Return [x, y] of the center of cell containing provided text 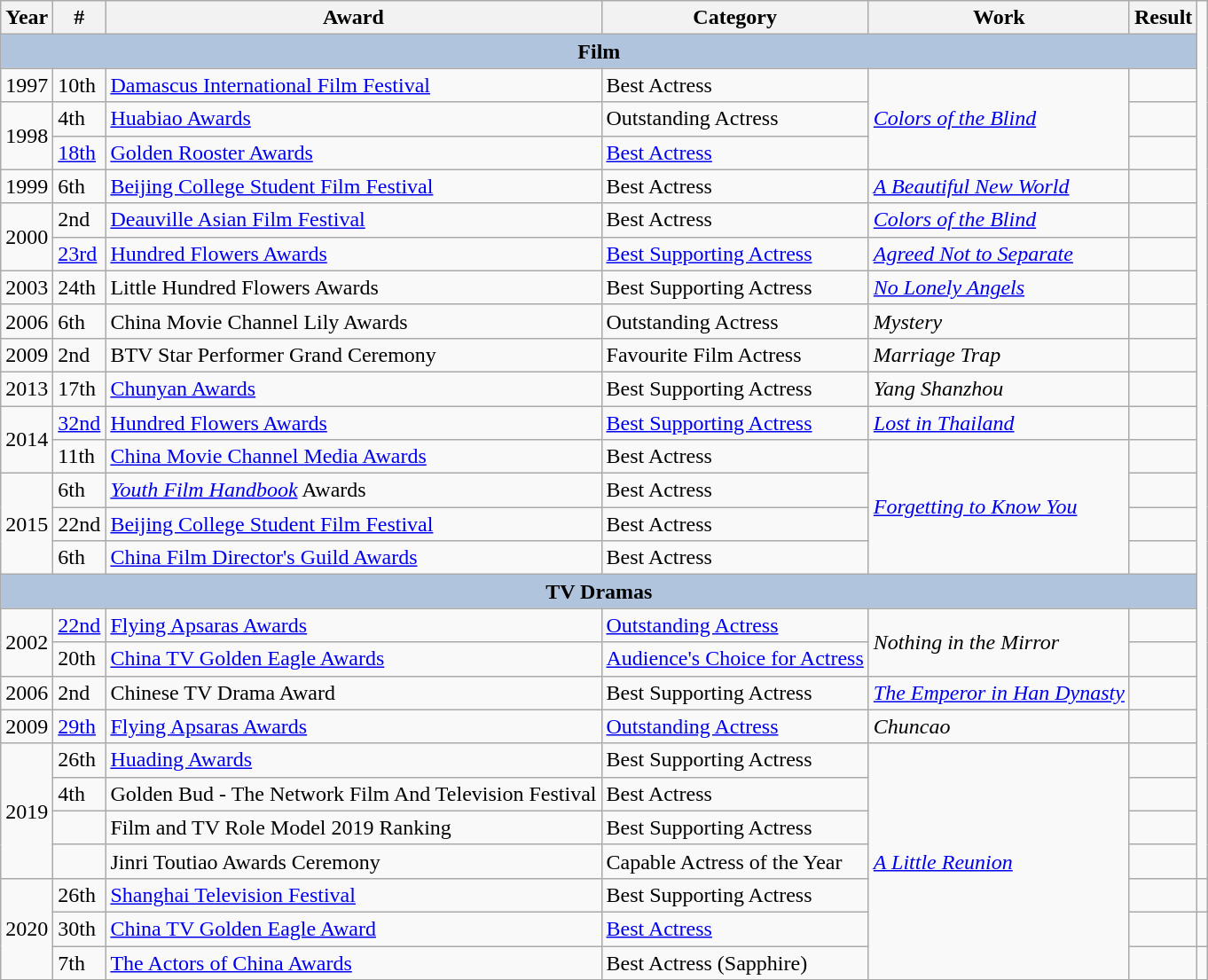
Youth Film Handbook Awards [353, 490]
Huabiao Awards [353, 119]
A Beautiful New World [999, 186]
Mystery [999, 321]
The Emperor in Han Dynasty [999, 693]
Jinri Toutiao Awards Ceremony [353, 861]
China TV Golden Eagle Award [353, 929]
1999 [27, 186]
China TV Golden Eagle Awards [353, 659]
Film [600, 51]
BTV Star Performer Grand Ceremony [353, 355]
2013 [27, 388]
Golden Bud - The Network Film And Television Festival [353, 794]
Year [27, 18]
No Lonely Angels [999, 287]
Forgetting to Know You [999, 507]
Golden Rooster Awards [353, 153]
Best Actress (Sapphire) [734, 962]
Shanghai Television Festival [353, 895]
China Movie Channel Media Awards [353, 457]
32nd [80, 423]
Category [734, 18]
10th [80, 85]
29th [80, 726]
Marriage Trap [999, 355]
Nothing in the Mirror [999, 642]
The Actors of China Awards [353, 962]
Agreed Not to Separate [999, 254]
2002 [27, 642]
Deauville Asian Film Festival [353, 220]
2019 [27, 811]
23rd [80, 254]
Huading Awards [353, 760]
2000 [27, 237]
11th [80, 457]
2020 [27, 929]
Result [1163, 18]
China Film Director's Guild Awards [353, 558]
Film and TV Role Model 2019 Ranking [353, 827]
China Movie Channel Lily Awards [353, 321]
1997 [27, 85]
# [80, 18]
Chinese TV Drama Award [353, 693]
TV Dramas [600, 592]
20th [80, 659]
2015 [27, 524]
7th [80, 962]
Audience's Choice for Actress [734, 659]
Damascus International Film Festival [353, 85]
A Little Reunion [999, 861]
Chuncao [999, 726]
30th [80, 929]
1998 [27, 136]
Little Hundred Flowers Awards [353, 287]
Yang Shanzhou [999, 388]
Work [999, 18]
17th [80, 388]
Favourite Film Actress [734, 355]
Lost in Thailand [999, 423]
24th [80, 287]
2014 [27, 440]
Capable Actress of the Year [734, 861]
18th [80, 153]
Award [353, 18]
2003 [27, 287]
Chunyan Awards [353, 388]
